From the cell containing the given text, extract its center point as (X, Y) coordinate. 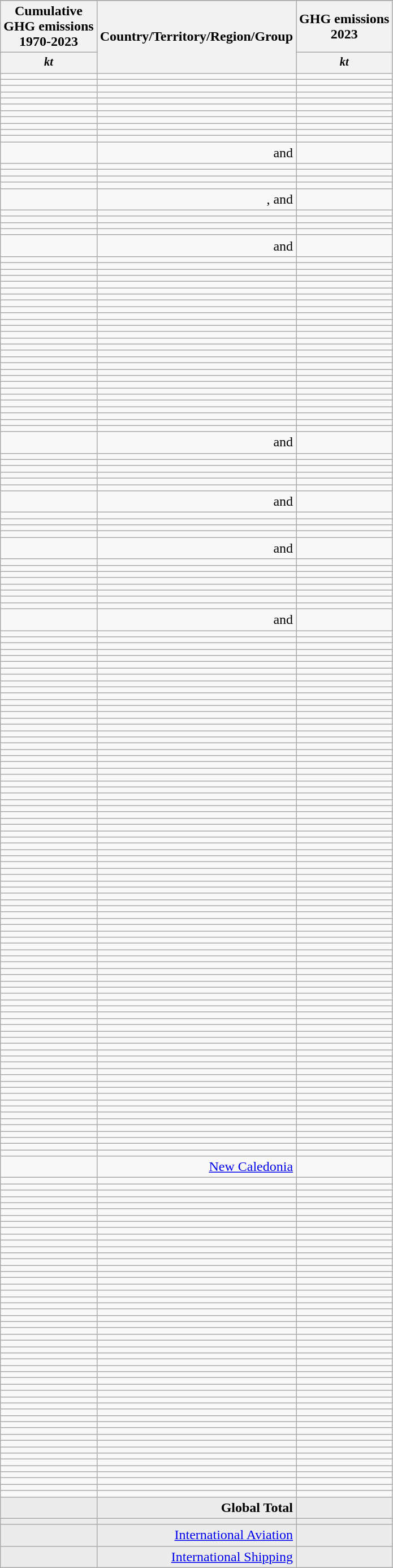
Country/Territory/Region/Group (196, 37)
International Shipping (196, 1557)
, and (196, 199)
CumulativeGHG emissions1970-2023 (49, 27)
New Caledonia (196, 1167)
Global Total (196, 1507)
GHG emissions2023 (344, 27)
International Aviation (196, 1535)
